Capture the cell that displays the provided text and extract its [X, Y] central coordinate. 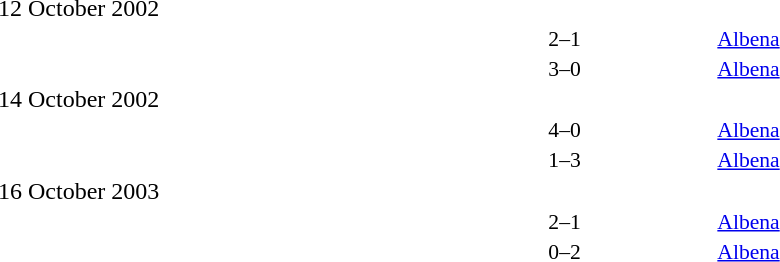
4–0 [564, 130]
1–3 [564, 160]
3–0 [564, 68]
